Detect which cell encompasses the target text, then output its [X, Y] center coordinate. 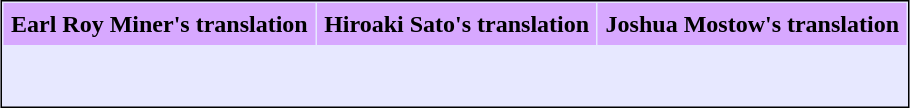
Joshua Mostow's translation [752, 24]
Earl Roy Miner's translation [160, 24]
Hiroaki Sato's translation [457, 24]
